From the cell containing the given text, extract its center point as [X, Y] coordinate. 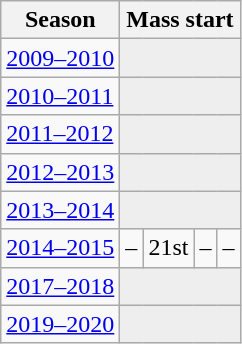
2010–2011 [60, 96]
2013–2014 [60, 210]
2009–2010 [60, 58]
Mass start [180, 20]
2014–2015 [60, 248]
2019–2020 [60, 324]
21st [168, 248]
2011–2012 [60, 134]
2012–2013 [60, 172]
2017–2018 [60, 286]
Season [60, 20]
